Identify which cell holds the provided text, then report its [X, Y] central coordinate. 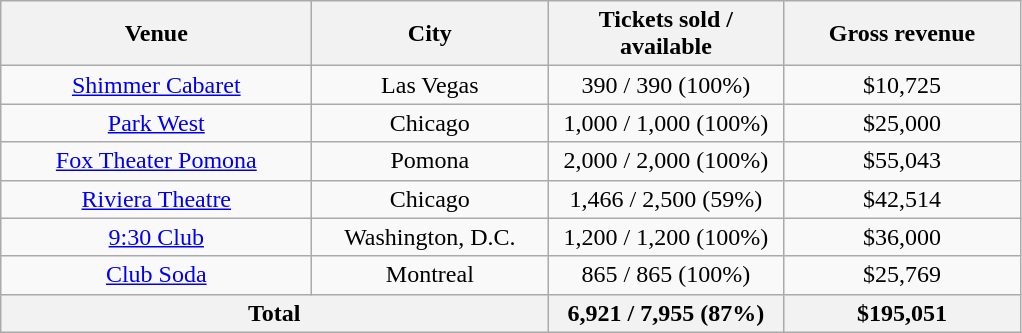
$55,043 [902, 161]
1,000 / 1,000 (100%) [666, 123]
$10,725 [902, 85]
1,466 / 2,500 (59%) [666, 199]
Fox Theater Pomona [156, 161]
9:30 Club [156, 237]
City [430, 34]
1,200 / 1,200 (100%) [666, 237]
Total [274, 313]
$36,000 [902, 237]
$25,000 [902, 123]
Tickets sold / available [666, 34]
Montreal [430, 275]
Riviera Theatre [156, 199]
Washington, D.C. [430, 237]
6,921 / 7,955 (87%) [666, 313]
$42,514 [902, 199]
$195,051 [902, 313]
2,000 / 2,000 (100%) [666, 161]
Park West [156, 123]
Shimmer Cabaret [156, 85]
Club Soda [156, 275]
$25,769 [902, 275]
390 / 390 (100%) [666, 85]
Pomona [430, 161]
Venue [156, 34]
865 / 865 (100%) [666, 275]
Las Vegas [430, 85]
Gross revenue [902, 34]
